Return the [x, y] coordinate for the center point of the cell that contains the specified text.  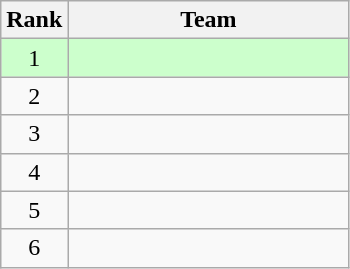
5 [34, 210]
Rank [34, 20]
3 [34, 134]
4 [34, 172]
1 [34, 58]
6 [34, 248]
2 [34, 96]
Team [208, 20]
